Search for the cell housing the specified text and yield its [x, y] center coordinate. 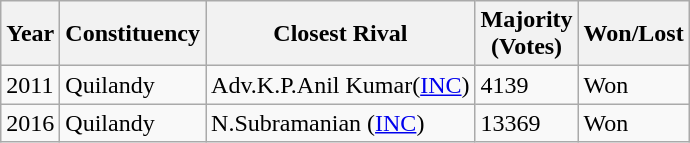
Won/Lost [634, 34]
N.Subramanian (INC) [341, 123]
Constituency [133, 34]
Majority(Votes) [526, 34]
2011 [30, 85]
Closest Rival [341, 34]
Adv.K.P.Anil Kumar(INC) [341, 85]
Year [30, 34]
13369 [526, 123]
2016 [30, 123]
4139 [526, 85]
